Return (x, y) of the center of cell containing provided text 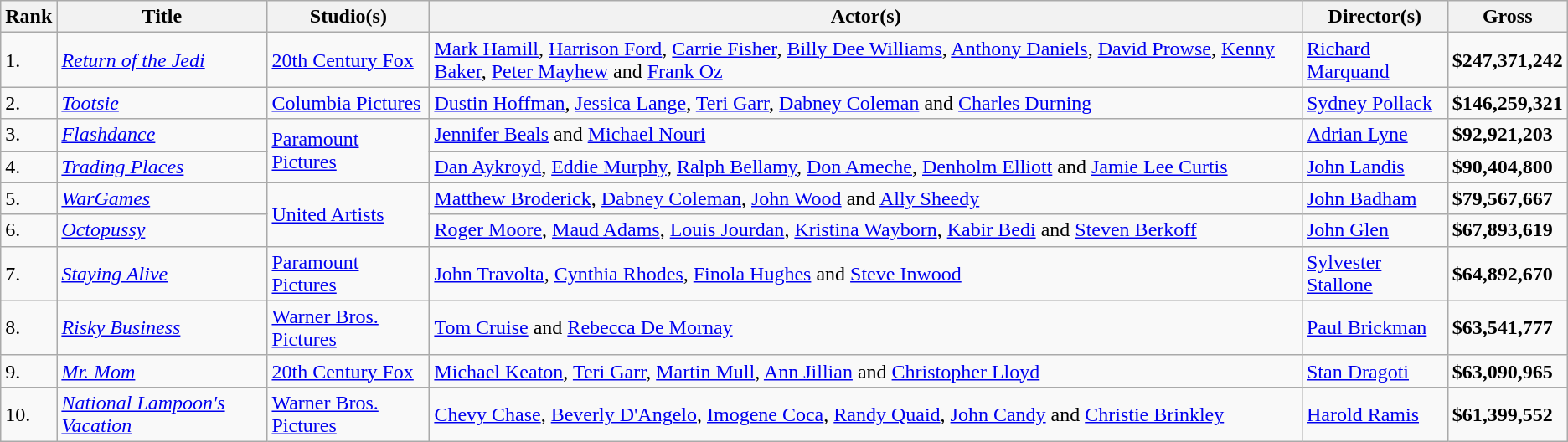
10. (28, 414)
Rank (28, 17)
Mr. Mom (162, 371)
$63,090,965 (1508, 371)
Sydney Pollack (1375, 103)
Stan Dragoti (1375, 371)
Jennifer Beals and Michael Nouri (866, 135)
Mark Hamill, Harrison Ford, Carrie Fisher, Billy Dee Williams, Anthony Daniels, David Prowse, Kenny Baker, Peter Mayhew and Frank Oz (866, 60)
7. (28, 273)
$90,404,800 (1508, 167)
National Lampoon's Vacation (162, 414)
Gross (1508, 17)
8. (28, 328)
Roger Moore, Maud Adams, Louis Jourdan, Kristina Wayborn, Kabir Bedi and Steven Berkoff (866, 230)
Return of the Jedi (162, 60)
6. (28, 230)
$64,892,670 (1508, 273)
Richard Marquand (1375, 60)
5. (28, 198)
Chevy Chase, Beverly D'Angelo, Imogene Coca, Randy Quaid, John Candy and Christie Brinkley (866, 414)
United Artists (348, 214)
Studio(s) (348, 17)
John Glen (1375, 230)
Sylvester Stallone (1375, 273)
WarGames (162, 198)
$63,541,777 (1508, 328)
Adrian Lyne (1375, 135)
2. (28, 103)
Paul Brickman (1375, 328)
4. (28, 167)
Title (162, 17)
$92,921,203 (1508, 135)
Octopussy (162, 230)
Director(s) (1375, 17)
9. (28, 371)
1. (28, 60)
$67,893,619 (1508, 230)
Dustin Hoffman, Jessica Lange, Teri Garr, Dabney Coleman and Charles Durning (866, 103)
$247,371,242 (1508, 60)
3. (28, 135)
John Travolta, Cynthia Rhodes, Finola Hughes and Steve Inwood (866, 273)
Matthew Broderick, Dabney Coleman, John Wood and Ally Sheedy (866, 198)
Risky Business (162, 328)
$146,259,321 (1508, 103)
John Landis (1375, 167)
Actor(s) (866, 17)
Flashdance (162, 135)
$79,567,667 (1508, 198)
Tootsie (162, 103)
$61,399,552 (1508, 414)
Trading Places (162, 167)
Columbia Pictures (348, 103)
John Badham (1375, 198)
Tom Cruise and Rebecca De Mornay (866, 328)
Staying Alive (162, 273)
Harold Ramis (1375, 414)
Michael Keaton, Teri Garr, Martin Mull, Ann Jillian and Christopher Lloyd (866, 371)
Dan Aykroyd, Eddie Murphy, Ralph Bellamy, Don Ameche, Denholm Elliott and Jamie Lee Curtis (866, 167)
